Determine the [x, y] coordinate at the center of the cell enclosing the given text.  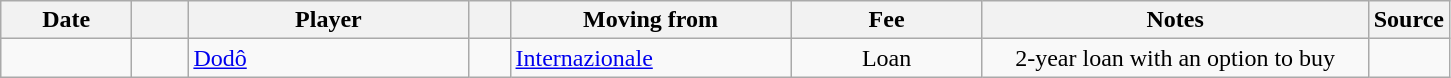
Date [66, 20]
Notes [1175, 20]
Source [1408, 20]
Player [328, 20]
Loan [886, 58]
Dodô [328, 58]
2-year loan with an option to buy [1175, 58]
Internazionale [650, 58]
Moving from [650, 20]
Fee [886, 20]
